Determine the (x, y) coordinate at the center of the cell enclosing the given text.  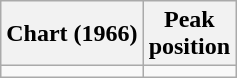
Peakposition (189, 34)
Chart (1966) (72, 34)
